Find where the given text appears and provide that cell's center as [X, Y] coordinate. 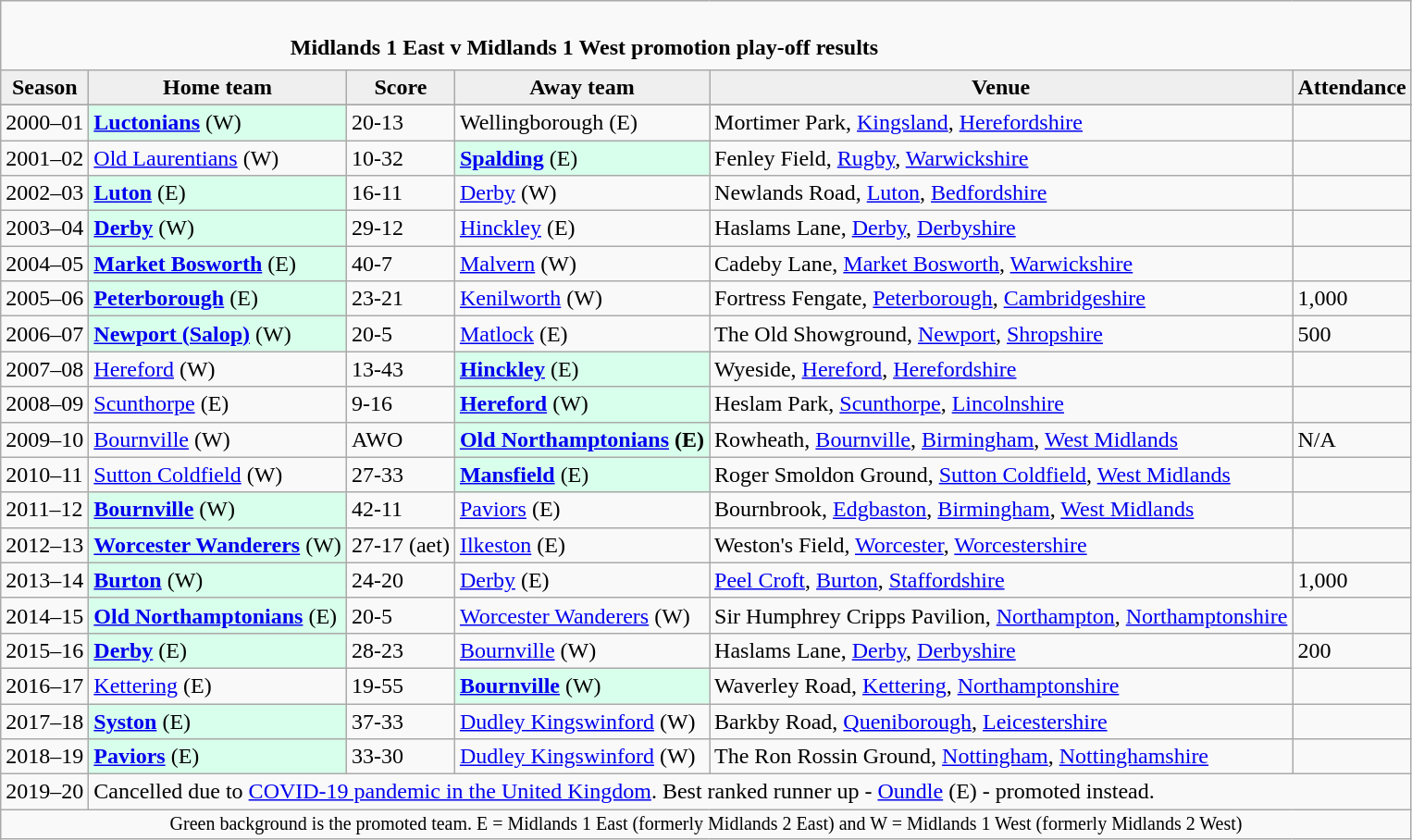
2014–15 [44, 615]
23-21 [400, 299]
13-43 [400, 369]
Rowheath, Bournville, Birmingham, West Midlands [1001, 439]
Score [400, 87]
Kettering (E) [218, 686]
Sutton Coldfield (W) [218, 475]
2000–01 [44, 122]
Luton (E) [218, 193]
2013–14 [44, 580]
37-33 [400, 721]
2006–07 [44, 334]
20-13 [400, 122]
Barkby Road, Queniborough, Leicestershire [1001, 721]
Weston's Field, Worcester, Worcestershire [1001, 545]
2001–02 [44, 158]
500 [1352, 334]
Bournbrook, Edgbaston, Birmingham, West Midlands [1001, 510]
Season [44, 87]
33-30 [400, 757]
The Ron Rossin Ground, Nottingham, Nottinghamshire [1001, 757]
2012–13 [44, 545]
Waverley Road, Kettering, Northamptonshire [1001, 686]
Mortimer Park, Kingsland, Herefordshire [1001, 122]
Mansfield (E) [581, 475]
Ilkeston (E) [581, 545]
29-12 [400, 229]
2004–05 [44, 264]
9-16 [400, 404]
Heslam Park, Scunthorpe, Lincolnshire [1001, 404]
40-7 [400, 264]
Scunthorpe (E) [218, 404]
Peterborough (E) [218, 299]
Market Bosworth (E) [218, 264]
2019–20 [44, 792]
The Old Showground, Newport, Shropshire [1001, 334]
2002–03 [44, 193]
24-20 [400, 580]
Newport (Salop) (W) [218, 334]
200 [1352, 650]
Peel Croft, Burton, Staffordshire [1001, 580]
Malvern (W) [581, 264]
2005–06 [44, 299]
28-23 [400, 650]
Luctonians (W) [218, 122]
Home team [218, 87]
Cancelled due to COVID-19 pandemic in the United Kingdom. Best ranked runner up - Oundle (E) - promoted instead. [750, 792]
Green background is the promoted team. E = Midlands 1 East (formerly Midlands 2 East) and W = Midlands 1 West (formerly Midlands 2 West) [707, 825]
Newlands Road, Luton, Bedfordshire [1001, 193]
Old Laurentians (W) [218, 158]
Sir Humphrey Cripps Pavilion, Northampton, Northamptonshire [1001, 615]
2010–11 [44, 475]
2011–12 [44, 510]
10-32 [400, 158]
2007–08 [44, 369]
2009–10 [44, 439]
AWO [400, 439]
Fenley Field, Rugby, Warwickshire [1001, 158]
16-11 [400, 193]
Wyeside, Hereford, Herefordshire [1001, 369]
Venue [1001, 87]
Syston (E) [218, 721]
Cadeby Lane, Market Bosworth, Warwickshire [1001, 264]
N/A [1352, 439]
2015–16 [44, 650]
Attendance [1352, 87]
Fortress Fengate, Peterborough, Cambridgeshire [1001, 299]
19-55 [400, 686]
42-11 [400, 510]
Roger Smoldon Ground, Sutton Coldfield, West Midlands [1001, 475]
Kenilworth (W) [581, 299]
Away team [581, 87]
2017–18 [44, 721]
Burton (W) [218, 580]
27-17 (aet) [400, 545]
2016–17 [44, 686]
Matlock (E) [581, 334]
2018–19 [44, 757]
Spalding (E) [581, 158]
2008–09 [44, 404]
2003–04 [44, 229]
Wellingborough (E) [581, 122]
27-33 [400, 475]
